Detect which cell encompasses the target text, then output its [X, Y] center coordinate. 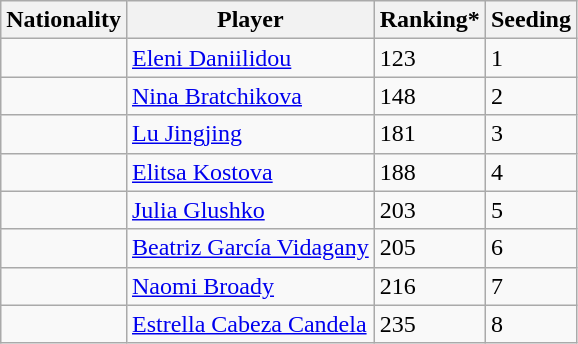
Seeding [530, 20]
216 [430, 286]
Beatriz García Vidagany [250, 248]
3 [530, 134]
Nina Bratchikova [250, 96]
203 [430, 210]
2 [530, 96]
235 [430, 324]
181 [430, 134]
123 [430, 58]
Nationality [64, 20]
Ranking* [430, 20]
Julia Glushko [250, 210]
148 [430, 96]
205 [430, 248]
6 [530, 248]
188 [430, 172]
8 [530, 324]
4 [530, 172]
Elitsa Kostova [250, 172]
Lu Jingjing [250, 134]
Estrella Cabeza Candela [250, 324]
Naomi Broady [250, 286]
7 [530, 286]
1 [530, 58]
Eleni Daniilidou [250, 58]
Player [250, 20]
5 [530, 210]
